Scan for the cell matching the given text and deliver its (X, Y) coordinate at center. 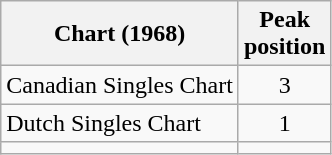
1 (284, 123)
Chart (1968) (120, 34)
Canadian Singles Chart (120, 85)
Dutch Singles Chart (120, 123)
3 (284, 85)
Peakposition (284, 34)
